Detect which cell encompasses the target text, then output its (X, Y) center coordinate. 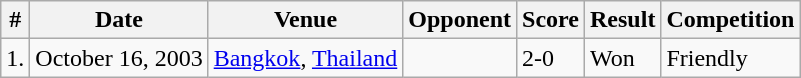
2-0 (551, 58)
Competition (730, 20)
Bangkok, Thailand (306, 58)
1. (16, 58)
Venue (306, 20)
# (16, 20)
Friendly (730, 58)
Result (623, 20)
Won (623, 58)
October 16, 2003 (119, 58)
Date (119, 20)
Score (551, 20)
Opponent (460, 20)
